Determine the (x, y) coordinate at the center of the cell enclosing the given text.  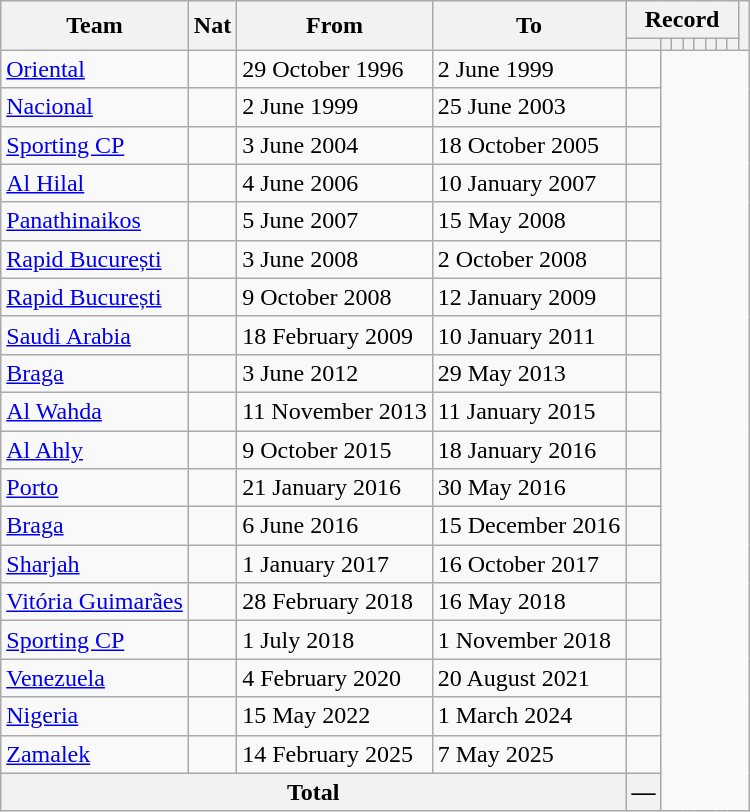
1 March 2024 (529, 716)
28 February 2018 (334, 602)
10 January 2007 (529, 183)
Nacional (95, 107)
— (644, 792)
Nigeria (95, 716)
29 May 2013 (529, 373)
29 October 1996 (334, 69)
30 May 2016 (529, 488)
1 January 2017 (334, 564)
18 October 2005 (529, 145)
9 October 2008 (334, 297)
16 May 2018 (529, 602)
Vitória Guimarães (95, 602)
6 June 2016 (334, 526)
From (334, 26)
15 December 2016 (529, 526)
16 October 2017 (529, 564)
Saudi Arabia (95, 335)
15 May 2008 (529, 221)
18 February 2009 (334, 335)
4 June 2006 (334, 183)
12 January 2009 (529, 297)
1 July 2018 (334, 640)
21 January 2016 (334, 488)
11 January 2015 (529, 411)
Zamalek (95, 754)
3 June 2008 (334, 259)
1 November 2018 (529, 640)
18 January 2016 (529, 449)
25 June 2003 (529, 107)
Total (314, 792)
Record (682, 20)
Team (95, 26)
7 May 2025 (529, 754)
Oriental (95, 69)
Al Hilal (95, 183)
Nat (212, 26)
3 June 2004 (334, 145)
Panathinaikos (95, 221)
2 October 2008 (529, 259)
3 June 2012 (334, 373)
5 June 2007 (334, 221)
15 May 2022 (334, 716)
Sharjah (95, 564)
14 February 2025 (334, 754)
Al Wahda (95, 411)
4 February 2020 (334, 678)
To (529, 26)
Venezuela (95, 678)
Porto (95, 488)
20 August 2021 (529, 678)
Al Ahly (95, 449)
11 November 2013 (334, 411)
9 October 2015 (334, 449)
10 January 2011 (529, 335)
